Locate the cell with the specified text and output its (X, Y) center coordinate. 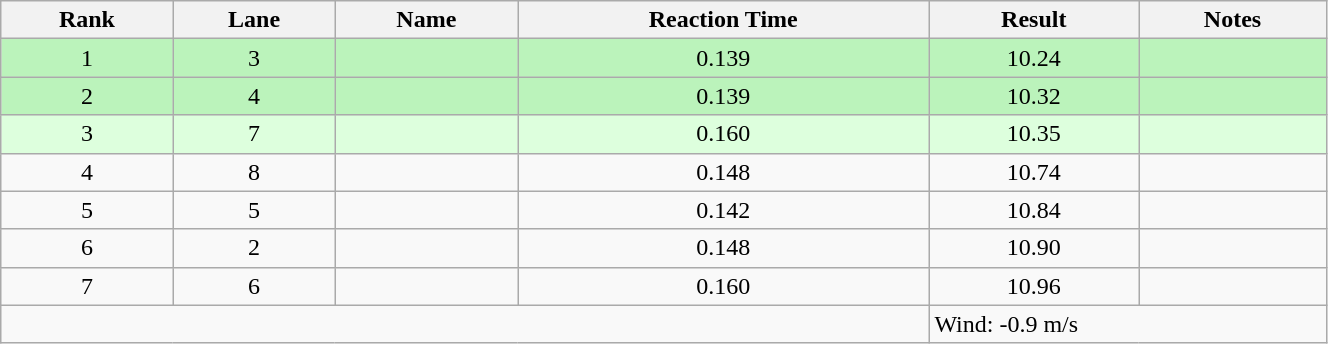
10.24 (1034, 58)
10.90 (1034, 248)
Notes (1233, 20)
10.96 (1034, 286)
Wind: -0.9 m/s (1128, 324)
10.74 (1034, 172)
0.142 (724, 210)
10.84 (1034, 210)
Result (1034, 20)
Reaction Time (724, 20)
10.32 (1034, 96)
Rank (87, 20)
10.35 (1034, 134)
1 (87, 58)
8 (254, 172)
Name (426, 20)
Lane (254, 20)
